Determine the [X, Y] coordinate at the center of the cell enclosing the given text.  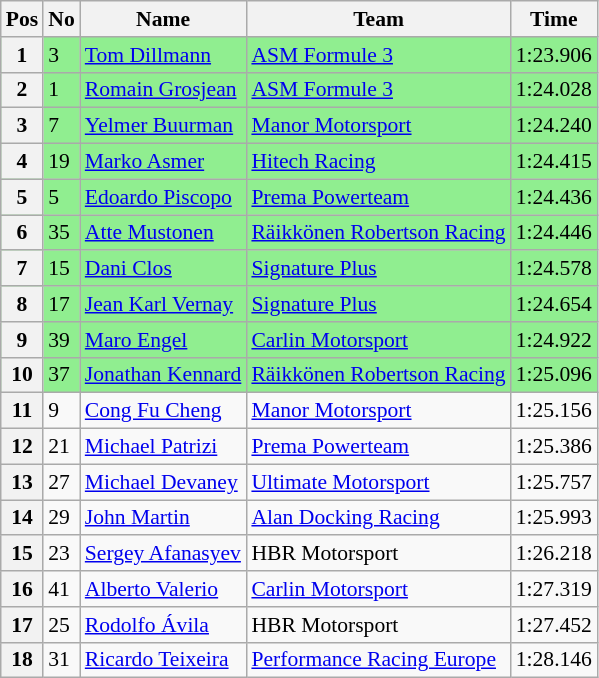
16 [22, 589]
19 [62, 162]
21 [62, 447]
Maro Engel [164, 340]
10 [22, 375]
1:27.319 [554, 589]
Tom Dillmann [164, 55]
35 [62, 233]
1:24.578 [554, 269]
Jean Karl Vernay [164, 304]
1:24.446 [554, 233]
Alan Docking Racing [378, 518]
31 [62, 660]
Cong Fu Cheng [164, 411]
Alberto Valerio [164, 589]
41 [62, 589]
Ricardo Teixeira [164, 660]
1:28.146 [554, 660]
13 [22, 482]
1:26.218 [554, 554]
Performance Racing Europe [378, 660]
18 [22, 660]
2 [22, 90]
Rodolfo Ávila [164, 625]
Hitech Racing [378, 162]
Michael Patrizi [164, 447]
Sergey Afanasyev [164, 554]
Time [554, 19]
23 [62, 554]
27 [62, 482]
1:25.757 [554, 482]
Yelmer Buurman [164, 126]
39 [62, 340]
Pos [22, 19]
1:25.993 [554, 518]
1:25.156 [554, 411]
1:25.096 [554, 375]
No [62, 19]
Edoardo Piscopo [164, 197]
Name [164, 19]
1:23.906 [554, 55]
Marko Asmer [164, 162]
1:24.654 [554, 304]
Romain Grosjean [164, 90]
1:24.240 [554, 126]
1:25.386 [554, 447]
6 [22, 233]
4 [22, 162]
Jonathan Kennard [164, 375]
John Martin [164, 518]
Team [378, 19]
Dani Clos [164, 269]
Ultimate Motorsport [378, 482]
29 [62, 518]
25 [62, 625]
1:24.436 [554, 197]
12 [22, 447]
37 [62, 375]
1:24.922 [554, 340]
1:27.452 [554, 625]
11 [22, 411]
1:24.415 [554, 162]
8 [22, 304]
1:24.028 [554, 90]
Atte Mustonen [164, 233]
14 [22, 518]
Michael Devaney [164, 482]
